From the cell containing the given text, extract its center point as [X, Y] coordinate. 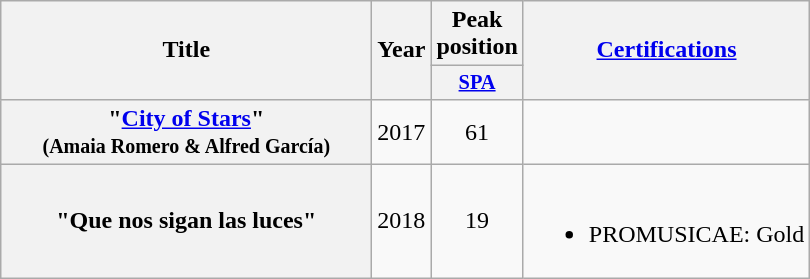
"Que nos sigan las luces" [186, 222]
PROMUSICAE: Gold [666, 222]
Certifications [666, 50]
"City of Stars"(Amaia Romero & Alfred García) [186, 132]
61 [477, 132]
Title [186, 50]
19 [477, 222]
2017 [402, 132]
Peak position [477, 34]
Year [402, 50]
SPA [477, 83]
2018 [402, 222]
